For the text-containing cell, return its midpoint in (x, y) coordinate format. 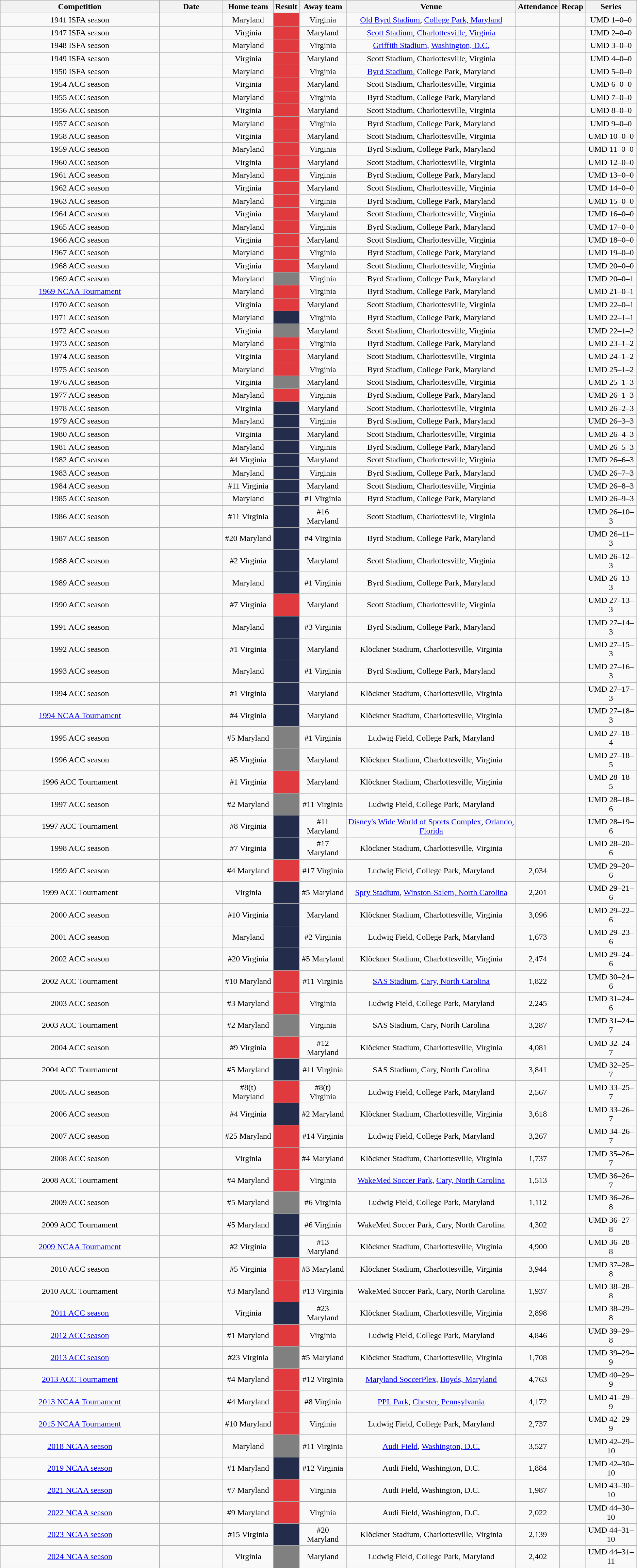
UMD 4–0–0 (611, 59)
3,527 (538, 1446)
UMD 29–24–6 (611, 959)
UMD 28–18–6 (611, 804)
Recap (572, 7)
1995 ACC season (80, 738)
UMD 44–30–10 (611, 1513)
UMD 35–26–7 (611, 1158)
#12 Maryland (323, 1048)
1959 ACC season (80, 149)
UMD 42–30–10 (611, 1468)
1975 ACC season (80, 369)
UMD 29–20–6 (611, 870)
2013 ACC Tournament (80, 1380)
1974 ACC season (80, 356)
UMD 10–0–0 (611, 136)
1,737 (538, 1158)
UMD 27–16–3 (611, 672)
UMD 27–13–3 (611, 605)
1,673 (538, 937)
UMD 26–2–3 (611, 408)
2,201 (538, 893)
1998 ACC season (80, 848)
#13 Virginia (323, 1291)
1996 ACC season (80, 760)
1969 ACC season (80, 279)
Griffith Stadium, Washington, D.C. (431, 46)
UMD 36–28–8 (611, 1247)
1956 ACC season (80, 110)
1949 ISFA season (80, 59)
UMD 1–0–0 (611, 20)
1999 ACC season (80, 870)
1996 ACC Tournament (80, 782)
UMD 40–29–9 (611, 1380)
#16 Maryland (323, 516)
#9 Virginia (248, 1048)
2004 ACC Tournament (80, 1070)
2013 NCAA Tournament (80, 1402)
1978 ACC season (80, 408)
1962 ACC season (80, 188)
1,112 (538, 1202)
1950 ISFA season (80, 71)
1955 ACC season (80, 97)
1964 ACC season (80, 214)
3,841 (538, 1070)
2018 NCAA season (80, 1446)
UMD 16–0–0 (611, 214)
2,737 (538, 1424)
UMD 26–4–3 (611, 434)
2005 ACC season (80, 1092)
UMD 23–1–2 (611, 343)
UMD 26–13–3 (611, 582)
4,900 (538, 1247)
Away team (323, 7)
3,944 (538, 1269)
UMD 42–29–9 (611, 1424)
UMD 19–0–0 (611, 253)
2009 NCAA Tournament (80, 1247)
1,937 (538, 1291)
1,708 (538, 1357)
4,081 (538, 1048)
2012 ACC season (80, 1335)
UMD 30–24–6 (611, 981)
1963 ACC season (80, 201)
2010 ACC Tournament (80, 1291)
3,287 (538, 1025)
2,022 (538, 1513)
#11 Maryland (323, 826)
UMD 12–0–0 (611, 162)
UMD 29–22–6 (611, 914)
1981 ACC season (80, 447)
UMD 26–10–3 (611, 516)
UMD 36–26–8 (611, 1202)
2015 NCAA Tournament (80, 1424)
1,987 (538, 1490)
UMD 32–24–7 (611, 1048)
UMD 22–1–2 (611, 330)
UMD 27–18–3 (611, 716)
2007 ACC season (80, 1136)
1967 ACC season (80, 253)
PPL Park, Chester, Pennsylvania (431, 1402)
1973 ACC season (80, 343)
1947 ISFA season (80, 33)
UMD 25–1–3 (611, 382)
UMD 37–28–8 (611, 1269)
4,763 (538, 1380)
#10 Virginia (248, 914)
1966 ACC season (80, 240)
UMD 26–5–3 (611, 447)
2003 ACC season (80, 1004)
1977 ACC season (80, 395)
UMD 27–14–3 (611, 627)
1976 ACC season (80, 382)
#17 Maryland (323, 848)
2006 ACC season (80, 1114)
1,822 (538, 981)
UMD 28–20–6 (611, 848)
#23 Virginia (248, 1357)
UMD 26–1–3 (611, 395)
UMD 21–0–1 (611, 292)
Competition (80, 7)
4,302 (538, 1225)
3,267 (538, 1136)
1948 ISFA season (80, 46)
UMD 27–15–3 (611, 649)
Date (191, 7)
UMD 26–8–3 (611, 486)
1954 ACC season (80, 84)
#15 Virginia (248, 1534)
#17 Virginia (323, 870)
UMD 22–1–1 (611, 317)
1987 ACC season (80, 538)
#14 Virginia (323, 1136)
1961 ACC season (80, 175)
1972 ACC season (80, 330)
2,474 (538, 959)
UMD 36–27–8 (611, 1225)
UMD 13–0–0 (611, 175)
UMD 11–0–0 (611, 149)
UMD 24–1–2 (611, 356)
UMD 33–26–7 (611, 1114)
2003 ACC Tournament (80, 1025)
1990 ACC season (80, 605)
UMD 39–29–9 (611, 1357)
1986 ACC season (80, 516)
UMD 44–31–10 (611, 1534)
1941 ISFA season (80, 20)
1979 ACC season (80, 421)
UMD 32–25–7 (611, 1070)
UMD 2–0–0 (611, 33)
#3 Virginia (323, 627)
UMD 31–24–6 (611, 1004)
2001 ACC season (80, 937)
1991 ACC season (80, 627)
Home team (248, 7)
1960 ACC season (80, 162)
UMD 3–0–0 (611, 46)
#7 Maryland (248, 1490)
#20 Virginia (248, 959)
2008 ACC Tournament (80, 1181)
#9 Maryland (248, 1513)
#23 Maryland (323, 1313)
UMD 26–11–3 (611, 538)
UMD 36–26–7 (611, 1181)
1992 ACC season (80, 649)
2004 ACC season (80, 1048)
UMD 27–17–3 (611, 693)
UMD 44–31–11 (611, 1557)
UMD 38–28–8 (611, 1291)
1984 ACC season (80, 486)
UMD 28–18–5 (611, 782)
1980 ACC season (80, 434)
UMD 31–24–7 (611, 1025)
1969 NCAA Tournament (80, 292)
2022 NCAA season (80, 1513)
1971 ACC season (80, 317)
UMD 7–0–0 (611, 97)
UMD 5–0–0 (611, 71)
2023 NCAA season (80, 1534)
Series (611, 7)
UMD 26–3–3 (611, 421)
4,172 (538, 1402)
Result (286, 7)
UMD 29–23–6 (611, 937)
#8(t) Maryland (248, 1092)
UMD 20–0–0 (611, 266)
UMD 6–0–0 (611, 84)
2010 ACC season (80, 1269)
2,245 (538, 1004)
2009 ACC Tournament (80, 1225)
1957 ACC season (80, 123)
1997 ACC season (80, 804)
Spry Stadium, Winston-Salem, North Carolina (431, 893)
#25 Maryland (248, 1136)
1997 ACC Tournament (80, 826)
UMD 28–19–6 (611, 826)
1965 ACC season (80, 227)
1993 ACC season (80, 672)
Old Byrd Stadium, College Park, Maryland (431, 20)
2002 ACC Tournament (80, 981)
UMD 25–1–2 (611, 369)
2,034 (538, 870)
2002 ACC season (80, 959)
2,139 (538, 1534)
4,846 (538, 1335)
2,567 (538, 1092)
1958 ACC season (80, 136)
UMD 8–0–0 (611, 110)
Maryland SoccerPlex, Boyds, Maryland (431, 1380)
2019 NCAA season (80, 1468)
UMD 33–25–7 (611, 1092)
1,884 (538, 1468)
1970 ACC season (80, 304)
UMD 15–0–0 (611, 201)
2013 ACC season (80, 1357)
1999 ACC Tournament (80, 893)
2024 NCAA season (80, 1557)
2,898 (538, 1313)
2009 ACC season (80, 1202)
UMD 26–7–3 (611, 473)
UMD 26–6–3 (611, 460)
Venue (431, 7)
UMD 38–29–8 (611, 1313)
1982 ACC season (80, 460)
UMD 22–0–1 (611, 304)
1989 ACC season (80, 582)
UMD 34–26–7 (611, 1136)
UMD 41–29–9 (611, 1402)
1983 ACC season (80, 473)
UMD 29–21–6 (611, 893)
1985 ACC season (80, 499)
3,618 (538, 1114)
UMD 9–0–0 (611, 123)
1994 NCAA Tournament (80, 716)
UMD 26–12–3 (611, 561)
#13 Maryland (323, 1247)
UMD 39–29–8 (611, 1335)
UMD 18–0–0 (611, 240)
1968 ACC season (80, 266)
3,096 (538, 914)
1988 ACC season (80, 561)
#8(t) Virginia (323, 1092)
UMD 14–0–0 (611, 188)
1994 ACC season (80, 693)
UMD 27–18–5 (611, 760)
UMD 20–0–1 (611, 279)
2011 ACC season (80, 1313)
2,402 (538, 1557)
Attendance (538, 7)
UMD 17–0–0 (611, 227)
2008 ACC season (80, 1158)
2021 NCAA season (80, 1490)
1,513 (538, 1181)
UMD 27–18–4 (611, 738)
UMD 42–29–10 (611, 1446)
Disney's Wide World of Sports Complex, Orlando, Florida (431, 826)
UMD 43–30–10 (611, 1490)
UMD 26–9–3 (611, 499)
2000 ACC season (80, 914)
